Pinpoint the cell where the given text exists, returning its (X, Y) midpoint coordinate. 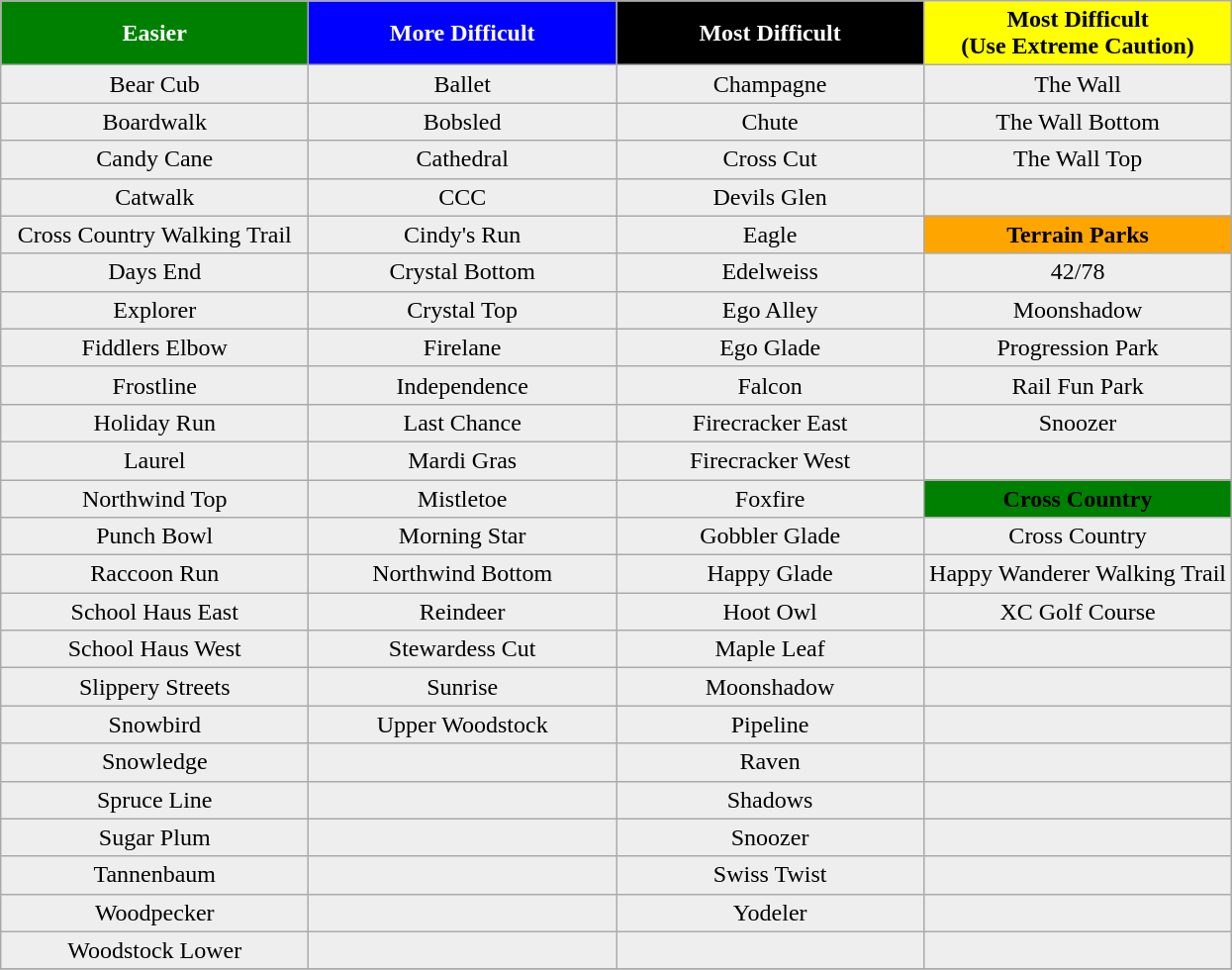
CCC (463, 197)
Most Difficult (770, 34)
The Wall Bottom (1079, 122)
Falcon (770, 385)
Stewardess Cut (463, 649)
Hoot Owl (770, 612)
Yodeler (770, 913)
Crystal Top (463, 310)
Northwind Bottom (463, 574)
Upper Woodstock (463, 725)
Raccoon Run (154, 574)
Reindeer (463, 612)
Punch Bowl (154, 536)
Ego Glade (770, 347)
The Wall (1079, 84)
Days End (154, 272)
Woodpecker (154, 913)
Gobbler Glade (770, 536)
Last Chance (463, 423)
Independence (463, 385)
Devils Glen (770, 197)
Most Difficult(Use Extreme Caution) (1079, 34)
Firecracker East (770, 423)
Mardi Gras (463, 460)
Catwalk (154, 197)
Ballet (463, 84)
Laurel (154, 460)
Pipeline (770, 725)
Sugar Plum (154, 837)
Morning Star (463, 536)
Fiddlers Elbow (154, 347)
Sunrise (463, 687)
Shadows (770, 800)
Snowbird (154, 725)
Crystal Bottom (463, 272)
Candy Cane (154, 159)
Chute (770, 122)
Snowledge (154, 762)
Holiday Run (154, 423)
42/78 (1079, 272)
Maple Leaf (770, 649)
Cindy's Run (463, 235)
Bear Cub (154, 84)
Eagle (770, 235)
Ego Alley (770, 310)
Spruce Line (154, 800)
Terrain Parks (1079, 235)
Happy Wanderer Walking Trail (1079, 574)
Edelweiss (770, 272)
More Difficult (463, 34)
Swiss Twist (770, 875)
School Haus West (154, 649)
Rail Fun Park (1079, 385)
Cathedral (463, 159)
Foxfire (770, 498)
Bobsled (463, 122)
Raven (770, 762)
Slippery Streets (154, 687)
School Haus East (154, 612)
Mistletoe (463, 498)
Woodstock Lower (154, 950)
Progression Park (1079, 347)
Champagne (770, 84)
Cross Cut (770, 159)
Explorer (154, 310)
Happy Glade (770, 574)
Boardwalk (154, 122)
Easier (154, 34)
Tannenbaum (154, 875)
Firelane (463, 347)
The Wall Top (1079, 159)
Firecracker West (770, 460)
Cross Country Walking Trail (154, 235)
XC Golf Course (1079, 612)
Northwind Top (154, 498)
Frostline (154, 385)
